Return the (X, Y) coordinate for the center point of the cell that contains the specified text.  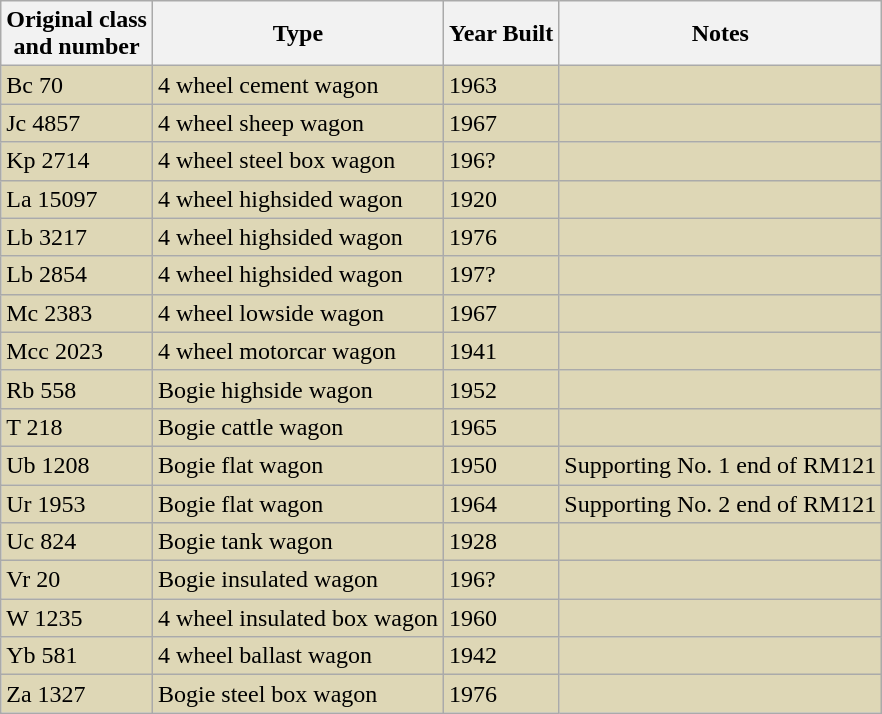
Ub 1208 (77, 465)
1920 (500, 199)
1941 (500, 351)
Bogie tank wagon (298, 542)
Original classand number (77, 34)
T 218 (77, 427)
La 15097 (77, 199)
Supporting No. 2 end of RM121 (720, 503)
4 wheel motorcar wagon (298, 351)
4 wheel ballast wagon (298, 656)
Bc 70 (77, 85)
Vr 20 (77, 580)
Bogie insulated wagon (298, 580)
197? (500, 275)
4 wheel lowside wagon (298, 313)
Lb 2854 (77, 275)
Mcc 2023 (77, 351)
W 1235 (77, 618)
1928 (500, 542)
Bogie steel box wagon (298, 694)
Type (298, 34)
Mc 2383 (77, 313)
1942 (500, 656)
Bogie highside wagon (298, 389)
4 wheel sheep wagon (298, 123)
Kp 2714 (77, 161)
Rb 558 (77, 389)
Bogie cattle wagon (298, 427)
Za 1327 (77, 694)
Ur 1953 (77, 503)
Jc 4857 (77, 123)
Lb 3217 (77, 237)
Notes (720, 34)
Uc 824 (77, 542)
4 wheel steel box wagon (298, 161)
1963 (500, 85)
1950 (500, 465)
Yb 581 (77, 656)
4 wheel insulated box wagon (298, 618)
1960 (500, 618)
1952 (500, 389)
1965 (500, 427)
Year Built (500, 34)
4 wheel cement wagon (298, 85)
Supporting No. 1 end of RM121 (720, 465)
1964 (500, 503)
